Find where the given text appears and provide that cell's center as (X, Y) coordinate. 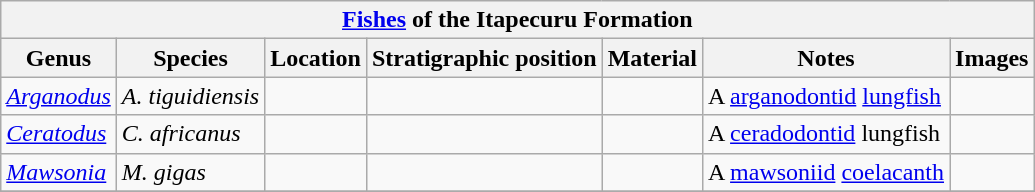
A arganodontid lungfish (826, 96)
A. tiguidiensis (190, 96)
Genus (59, 58)
Images (992, 58)
Notes (826, 58)
A mawsoniid coelacanth (826, 172)
Mawsonia (59, 172)
Fishes of the Itapecuru Formation (518, 20)
Stratigraphic position (484, 58)
A ceradodontid lungfish (826, 134)
Material (652, 58)
Species (190, 58)
M. gigas (190, 172)
C. africanus (190, 134)
Arganodus (59, 96)
Location (316, 58)
Ceratodus (59, 134)
